Search for the cell housing the specified text and yield its [X, Y] center coordinate. 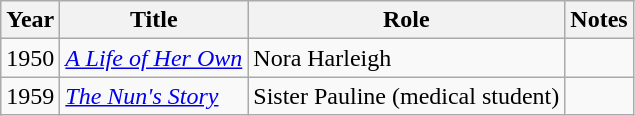
Role [406, 20]
The Nun's Story [154, 96]
1950 [30, 58]
Year [30, 20]
1959 [30, 96]
Nora Harleigh [406, 58]
A Life of Her Own [154, 58]
Notes [599, 20]
Title [154, 20]
Sister Pauline (medical student) [406, 96]
